Search for the cell housing the specified text and yield its [x, y] center coordinate. 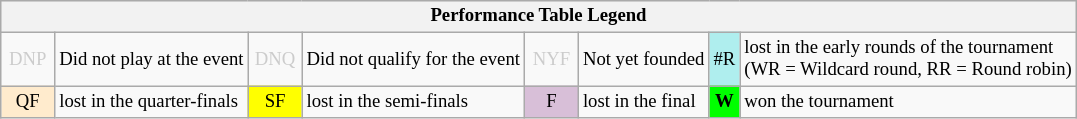
Did not qualify for the event [413, 60]
NYF [551, 60]
Performance Table Legend [538, 16]
Not yet founded [643, 60]
lost in the quarter-finals [152, 102]
lost in the semi-finals [413, 102]
lost in the final [643, 102]
won the tournament [908, 102]
F [551, 102]
Did not play at the event [152, 60]
W [724, 102]
#R [724, 60]
DNP [28, 60]
DNQ [275, 60]
QF [28, 102]
lost in the early rounds of the tournament(WR = Wildcard round, RR = Round robin) [908, 60]
SF [275, 102]
